Provide the [X, Y] coordinate of the cell's center where the given text is located.  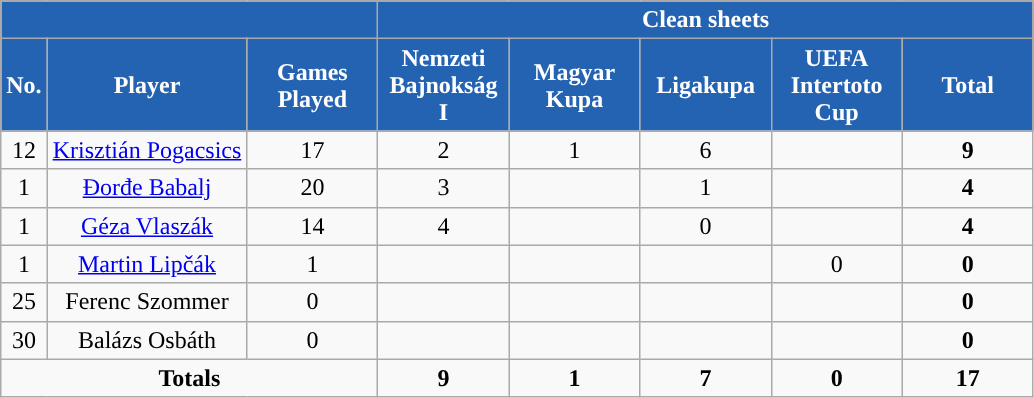
2 [444, 150]
Totals [190, 378]
Games Played [312, 85]
Géza Vlaszák [147, 226]
25 [24, 302]
Krisztián Pogacsics [147, 150]
Đorđe Babalj [147, 188]
14 [312, 226]
Magyar Kupa [574, 85]
20 [312, 188]
Player [147, 85]
30 [24, 340]
Total [968, 85]
UEFA Intertoto Cup [836, 85]
Balázs Osbáth [147, 340]
No. [24, 85]
Martin Lipčák [147, 264]
3 [444, 188]
6 [706, 150]
Ferenc Szommer [147, 302]
Clean sheets [706, 20]
Ligakupa [706, 85]
Nemzeti Bajnokság I [444, 85]
7 [706, 378]
12 [24, 150]
